Extract the [x, y] coordinate from the center of the cell holding the provided text.  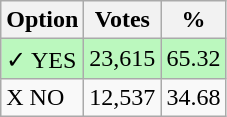
✓ YES [42, 59]
X NO [42, 97]
Option [42, 20]
% [194, 20]
12,537 [122, 97]
34.68 [194, 97]
65.32 [194, 59]
Votes [122, 20]
23,615 [122, 59]
